Return [X, Y] of the center of cell containing provided text 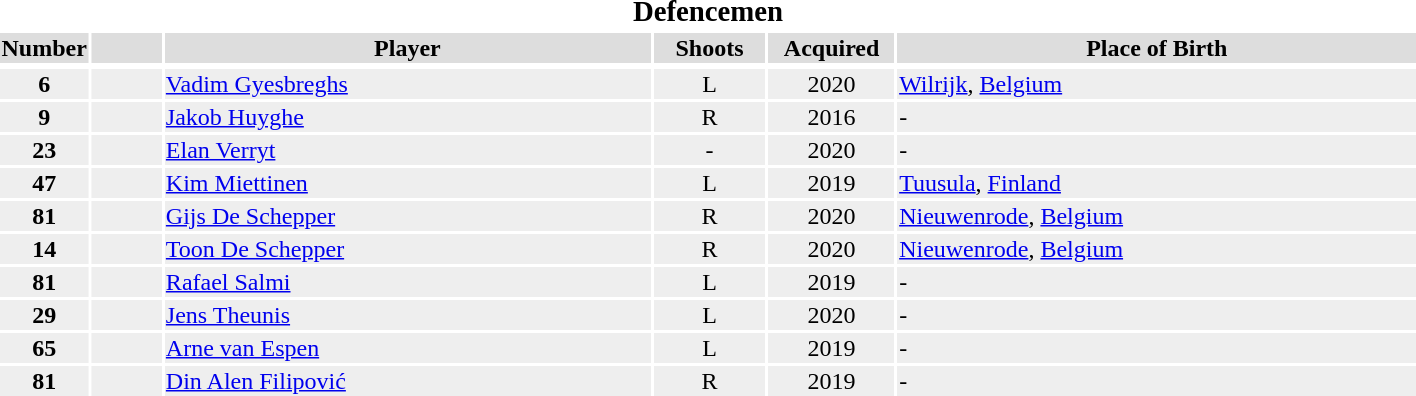
23 [44, 150]
14 [44, 249]
Din Alen Filipović [407, 381]
6 [44, 84]
Tuusula, Finland [1157, 183]
Player [407, 48]
9 [44, 117]
2016 [832, 117]
65 [44, 348]
Number [44, 48]
Vadim Gyesbreghs [407, 84]
Gijs De Schepper [407, 216]
Toon De Schepper [407, 249]
47 [44, 183]
Place of Birth [1157, 48]
Kim Miettinen [407, 183]
Shoots [709, 48]
Wilrijk, Belgium [1157, 84]
29 [44, 315]
Elan Verryt [407, 150]
Acquired [832, 48]
Jens Theunis [407, 315]
Jakob Huyghe [407, 117]
Arne van Espen [407, 348]
Rafael Salmi [407, 282]
